Identify which cell holds the provided text, then report its [X, Y] central coordinate. 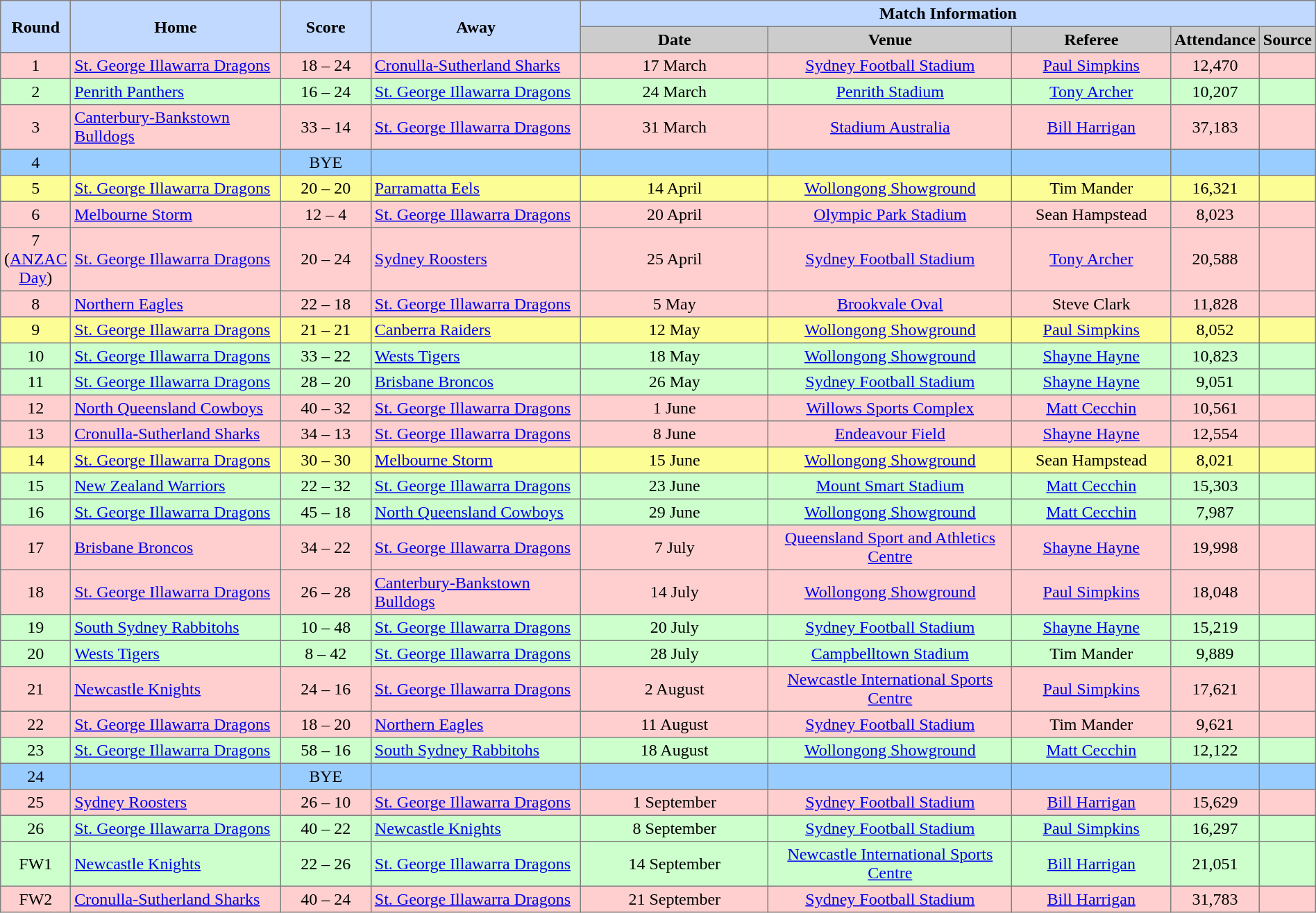
Willows Sports Complex [890, 408]
12 – 4 [326, 214]
Round [36, 26]
40 – 24 [326, 899]
23 [36, 751]
19 [36, 628]
20 – 20 [326, 189]
3 [36, 127]
14 April [675, 189]
22 – 32 [326, 486]
11,828 [1215, 304]
Date [675, 40]
28 – 20 [326, 382]
9,889 [1215, 654]
45 – 18 [326, 512]
29 June [675, 512]
12,122 [1215, 751]
18 – 20 [326, 724]
1 [36, 66]
20 April [675, 214]
17,621 [1215, 689]
Canberra Raiders [476, 330]
Olympic Park Stadium [890, 214]
15 June [675, 460]
18,048 [1215, 592]
9 [36, 330]
1 June [675, 408]
9,621 [1215, 724]
Brookvale Oval [890, 304]
20 [36, 654]
18 August [675, 751]
22 – 18 [326, 304]
Mount Smart Stadium [890, 486]
15,629 [1215, 803]
13 [36, 434]
16 [36, 512]
24 [36, 776]
11 [36, 382]
Away [476, 26]
1 September [675, 803]
34 – 13 [326, 434]
18 May [675, 356]
FW1 [36, 864]
20 – 24 [326, 259]
34 – 22 [326, 547]
Home [176, 26]
21 September [675, 899]
14 July [675, 592]
5 May [675, 304]
12 [36, 408]
Match Information [948, 14]
40 – 22 [326, 828]
8 September [675, 828]
21 – 21 [326, 330]
16,297 [1215, 828]
40 – 32 [326, 408]
6 [36, 214]
Venue [890, 40]
26 – 10 [326, 803]
22 [36, 724]
18 – 24 [326, 66]
15,219 [1215, 628]
33 – 22 [326, 356]
8 – 42 [326, 654]
18 [36, 592]
12,554 [1215, 434]
23 June [675, 486]
Referee [1091, 40]
58 – 16 [326, 751]
31,783 [1215, 899]
Penrith Stadium [890, 92]
15 [36, 486]
Stadium Australia [890, 127]
26 [36, 828]
24 – 16 [326, 689]
8,023 [1215, 214]
31 March [675, 127]
17 March [675, 66]
10,823 [1215, 356]
14 September [675, 864]
2 August [675, 689]
8,052 [1215, 330]
16 – 24 [326, 92]
8,021 [1215, 460]
21,051 [1215, 864]
Queensland Sport and Athletics Centre [890, 547]
7 (ANZAC Day) [36, 259]
10,207 [1215, 92]
8 [36, 304]
21 [36, 689]
19,998 [1215, 547]
4 [36, 162]
7,987 [1215, 512]
10,561 [1215, 408]
Score [326, 26]
12 May [675, 330]
14 [36, 460]
26 May [675, 382]
5 [36, 189]
FW2 [36, 899]
12,470 [1215, 66]
28 July [675, 654]
New Zealand Warriors [176, 486]
25 [36, 803]
9,051 [1215, 382]
7 July [675, 547]
Penrith Panthers [176, 92]
10 – 48 [326, 628]
8 June [675, 434]
Steve Clark [1091, 304]
24 March [675, 92]
Endeavour Field [890, 434]
26 – 28 [326, 592]
33 – 14 [326, 127]
37,183 [1215, 127]
17 [36, 547]
Campbelltown Stadium [890, 654]
Attendance [1215, 40]
16,321 [1215, 189]
20 July [675, 628]
Source [1288, 40]
2 [36, 92]
15,303 [1215, 486]
22 – 26 [326, 864]
20,588 [1215, 259]
10 [36, 356]
11 August [675, 724]
Parramatta Eels [476, 189]
30 – 30 [326, 460]
25 April [675, 259]
